Locate the cell with the specified text and output its [x, y] center coordinate. 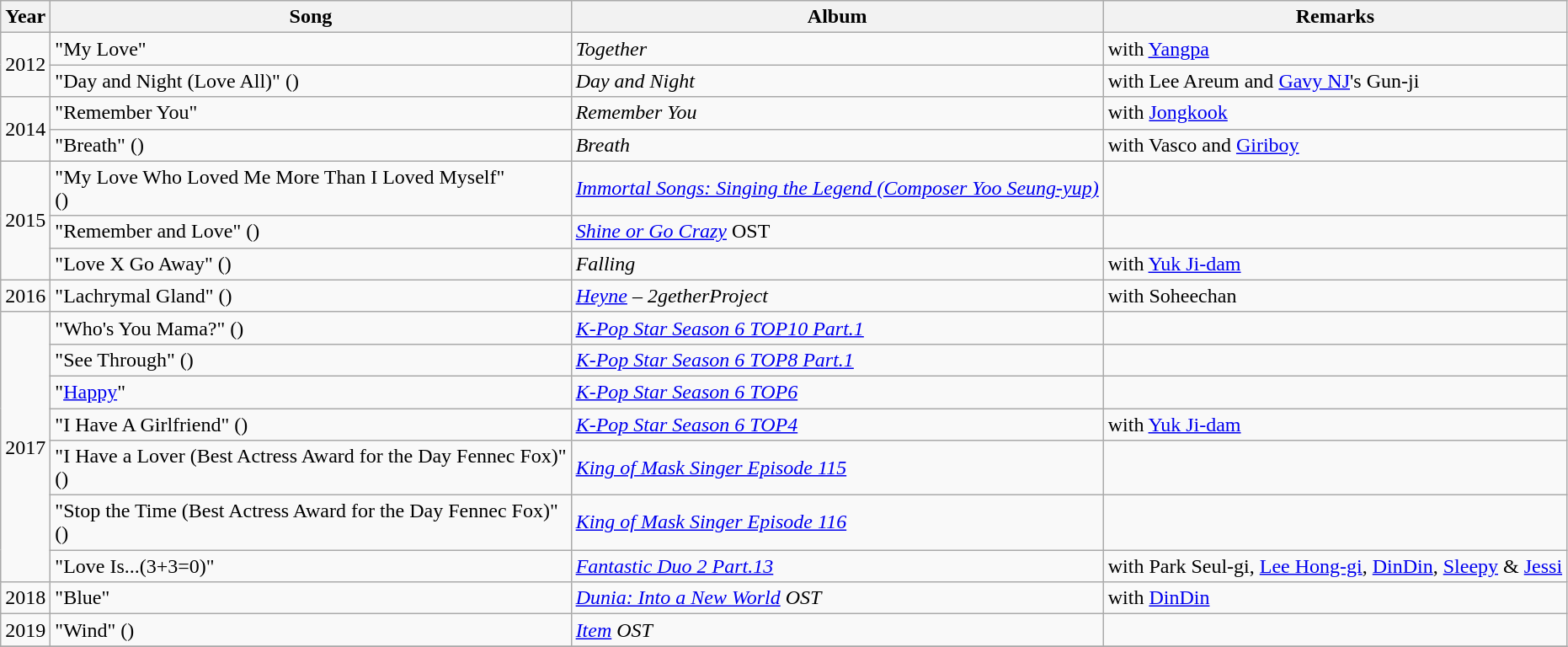
Dunia: Into a New World OST [837, 598]
"Love X Go Away" () [311, 264]
Breath [837, 145]
"I Have A Girlfriend" () [311, 424]
with Jongkook [1335, 113]
2014 [25, 129]
Fantastic Duo 2 Part.13 [837, 566]
with Lee Areum and Gavy NJ's Gun-ji [1335, 81]
"Breath" () [311, 145]
with Soheechan [1335, 296]
"Blue" [311, 598]
Song [311, 17]
Remarks [1335, 17]
Item OST [837, 630]
Remember You [837, 113]
"Who's You Mama?" () [311, 328]
Day and Night [837, 81]
2012 [25, 65]
2019 [25, 630]
K-Pop Star Season 6 TOP8 Part.1 [837, 360]
with Yangpa [1335, 49]
Album [837, 17]
with Vasco and Giriboy [1335, 145]
"Day and Night (Love All)" () [311, 81]
"Love Is...(3+3=0)" [311, 566]
with DinDin [1335, 598]
King of Mask Singer Episode 115 [837, 468]
"Remember You" [311, 113]
"Happy" [311, 392]
2016 [25, 296]
"My Love Who Loved Me More Than I Loved Myself" () [311, 189]
Year [25, 17]
"My Love" [311, 49]
"Wind" () [311, 630]
2017 [25, 446]
with Park Seul-gi, Lee Hong-gi, DinDin, Sleepy & Jessi [1335, 566]
K-Pop Star Season 6 TOP6 [837, 392]
K-Pop Star Season 6 TOP10 Part.1 [837, 328]
K-Pop Star Season 6 TOP4 [837, 424]
Heyne – 2getherProject [837, 296]
King of Mask Singer Episode 116 [837, 522]
"Remember and Love" () [311, 232]
2018 [25, 598]
"See Through" () [311, 360]
"Lachrymal Gland" () [311, 296]
2015 [25, 221]
Shine or Go Crazy OST [837, 232]
"I Have a Lover (Best Actress Award for the Day Fennec Fox)" () [311, 468]
"Stop the Time (Best Actress Award for the Day Fennec Fox)" () [311, 522]
Together [837, 49]
Falling [837, 264]
Immortal Songs: Singing the Legend (Composer Yoo Seung-yup) [837, 189]
